Provide the (x, y) coordinate of the cell's center where the given text is located.  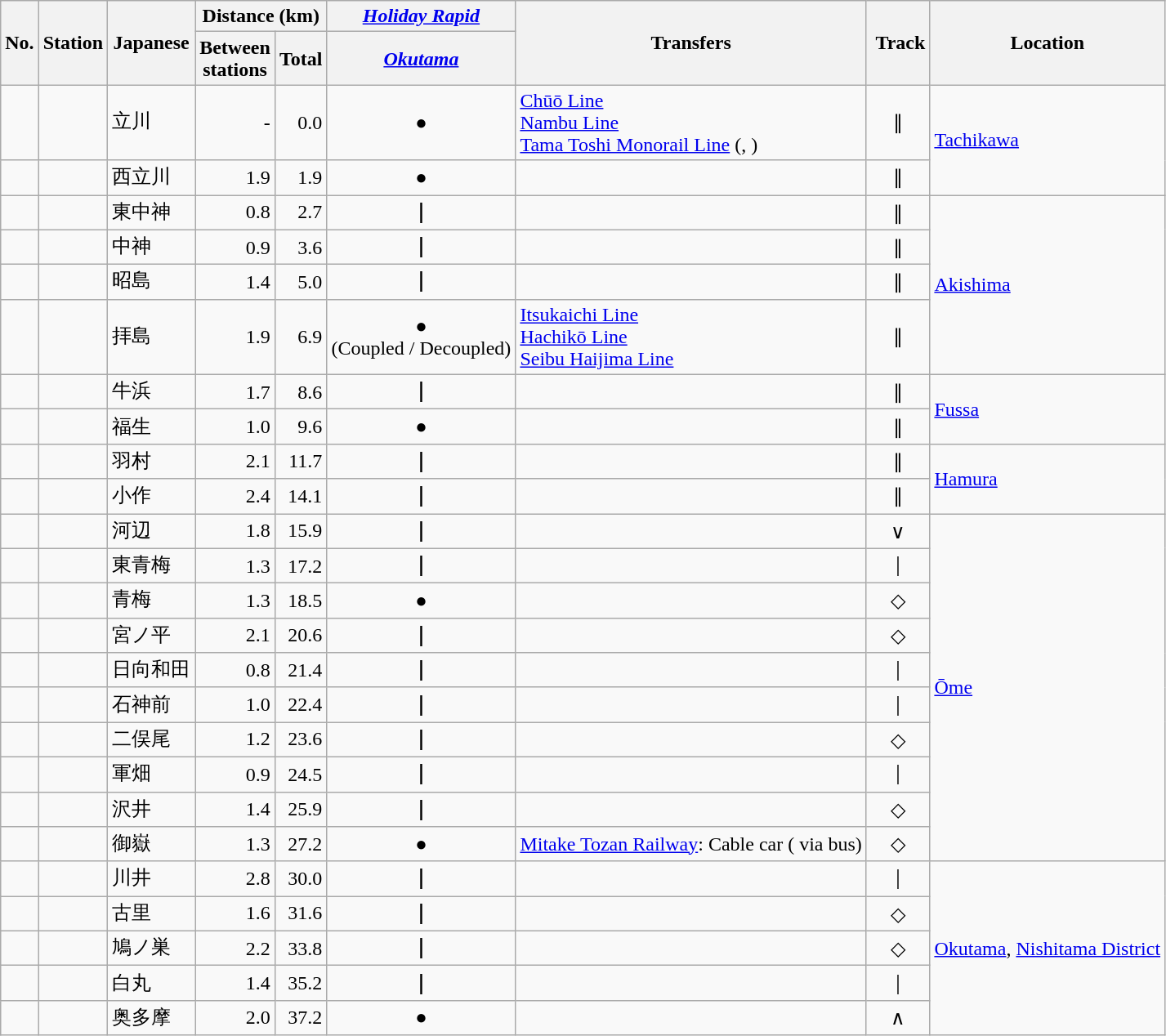
東中神 (152, 212)
No. (20, 42)
小作 (152, 497)
鳩ノ巣 (152, 948)
二俣尾 (152, 740)
31.6 (301, 913)
Total (301, 59)
川井 (152, 879)
35.2 (301, 984)
石神前 (152, 704)
8.6 (301, 392)
5.0 (301, 283)
昭島 (152, 283)
Station (73, 42)
∧ (898, 1018)
30.0 (301, 879)
中神 (152, 247)
2.8 (235, 879)
Distance (km) (261, 16)
Location (1048, 42)
14.1 (301, 497)
羽村 (152, 461)
Japanese (152, 42)
22.4 (301, 704)
西立川 (152, 178)
河辺 (152, 531)
17.2 (301, 565)
24.5 (301, 775)
6.9 (301, 337)
Holiday Rapid (422, 16)
3.6 (301, 247)
福生 (152, 426)
1.7 (235, 392)
拝島 (152, 337)
Fussa (1048, 409)
21.4 (301, 670)
11.7 (301, 461)
Itsukaichi LineHachikō LineSeibu Haijima Line (691, 337)
27.2 (301, 845)
牛浜 (152, 392)
御嶽 (152, 845)
2.7 (301, 212)
Okutama, Nishitama District (1048, 948)
- (235, 123)
2.2 (235, 948)
Chūō Line Nambu LineTama Toshi Monorail Line (, ) (691, 123)
立川 (152, 123)
25.9 (301, 809)
Hamura (1048, 479)
1.8 (235, 531)
Track (898, 42)
日向和田 (152, 670)
古里 (152, 913)
Akishima (1048, 284)
1.6 (235, 913)
東青梅 (152, 565)
白丸 (152, 984)
33.8 (301, 948)
奥多摩 (152, 1018)
1.2 (235, 740)
Mitake Tozan Railway: Cable car ( via bus) (691, 845)
軍畑 (152, 775)
2.0 (235, 1018)
宮ノ平 (152, 636)
Betweenstations (235, 59)
18.5 (301, 601)
Tachikawa (1048, 141)
Okutama (422, 59)
20.6 (301, 636)
37.2 (301, 1018)
Ōme (1048, 687)
沢井 (152, 809)
●(Coupled / Decoupled) (422, 337)
2.4 (235, 497)
∨ (898, 531)
9.6 (301, 426)
15.9 (301, 531)
Transfers (691, 42)
23.6 (301, 740)
0.0 (301, 123)
青梅 (152, 601)
